Pinpoint the cell where the given text exists, returning its [X, Y] midpoint coordinate. 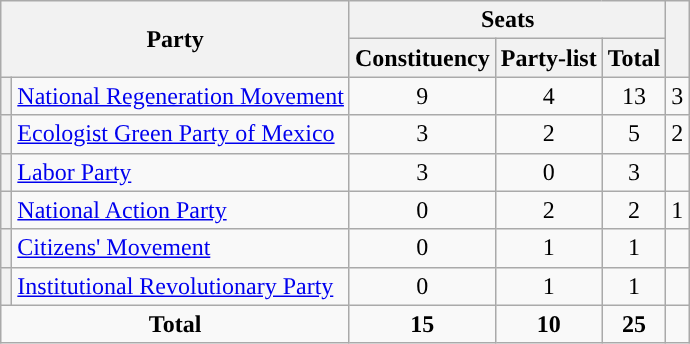
5 [634, 134]
9 [422, 96]
25 [634, 324]
13 [634, 96]
Seats [507, 20]
Labor Party [181, 172]
Ecologist Green Party of Mexico [181, 134]
10 [548, 324]
National Regeneration Movement [181, 96]
Party-list [548, 58]
Party [176, 39]
Constituency [422, 58]
National Action Party [181, 210]
Citizens' Movement [181, 248]
4 [548, 96]
Institutional Revolutionary Party [181, 286]
15 [422, 324]
